Return the [X, Y] coordinate for the center point of the cell that contains the specified text.  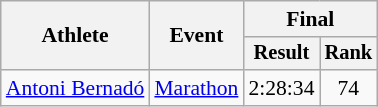
Athlete [76, 36]
Final [310, 19]
74 [349, 88]
2:28:34 [281, 88]
Rank [349, 54]
Antoni Bernadó [76, 88]
Event [196, 36]
Marathon [196, 88]
Result [281, 54]
